Extract the (x, y) coordinate from the center of the cell holding the provided text.  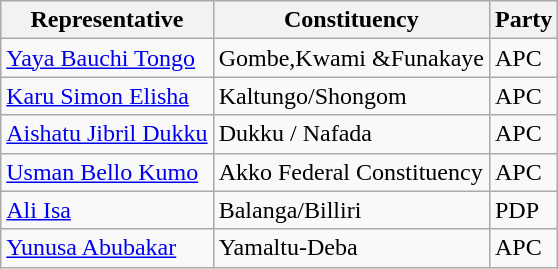
Constituency (351, 20)
Akko Federal Constituency (351, 172)
Usman Bello Kumo (107, 172)
Ali Isa (107, 210)
Yamaltu-Deba (351, 248)
Yaya Bauchi Tongo (107, 58)
Party (523, 20)
Dukku / Nafada (351, 134)
PDP (523, 210)
Representative (107, 20)
Karu Simon Elisha (107, 96)
Yunusa Abubakar (107, 248)
Aishatu Jibril Dukku (107, 134)
Balanga/Billiri (351, 210)
Kaltungo/Shongom (351, 96)
Gombe,Kwami &Funakaye (351, 58)
